From the cell containing the given text, extract its center point as [x, y] coordinate. 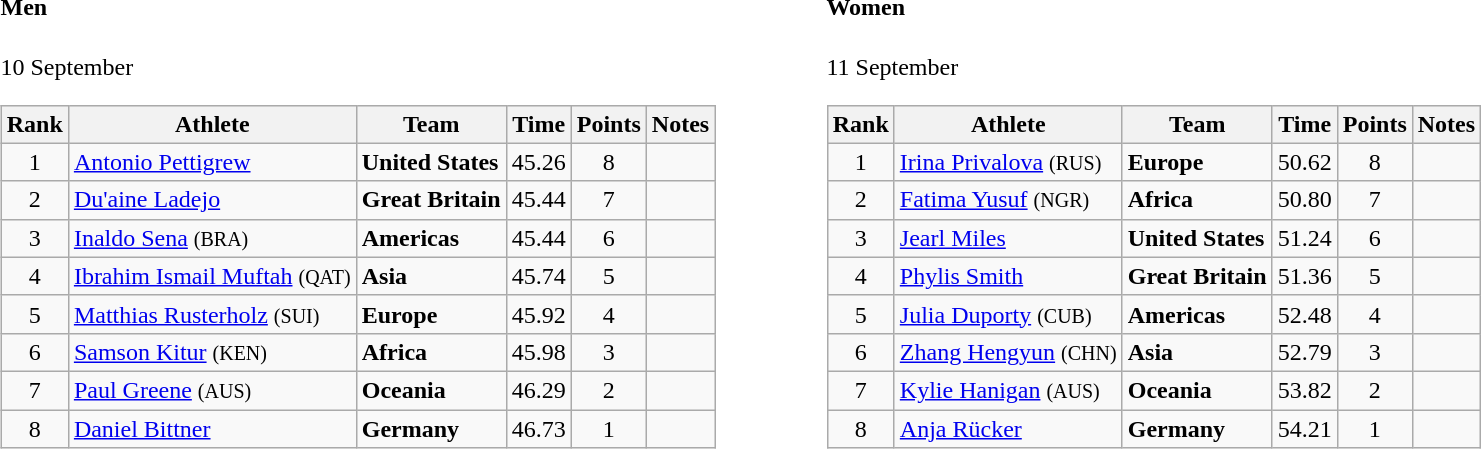
Inaldo Sena (BRA) [212, 238]
Anja Rücker [1008, 429]
54.21 [1304, 429]
45.98 [538, 352]
51.36 [1304, 276]
Matthias Rusterholz (SUI) [212, 314]
52.48 [1304, 314]
Daniel Bittner [212, 429]
45.74 [538, 276]
Samson Kitur (KEN) [212, 352]
Du'aine Ladejo [212, 200]
Antonio Pettigrew [212, 162]
50.62 [1304, 162]
51.24 [1304, 238]
Julia Duporty (CUB) [1008, 314]
Paul Greene (AUS) [212, 390]
45.92 [538, 314]
Kylie Hanigan (AUS) [1008, 390]
Zhang Hengyun (CHN) [1008, 352]
Phylis Smith [1008, 276]
50.80 [1304, 200]
53.82 [1304, 390]
45.26 [538, 162]
Jearl Miles [1008, 238]
46.73 [538, 429]
Irina Privalova (RUS) [1008, 162]
Fatima Yusuf (NGR) [1008, 200]
52.79 [1304, 352]
Ibrahim Ismail Muftah (QAT) [212, 276]
46.29 [538, 390]
